Detect which cell encompasses the target text, then output its [X, Y] center coordinate. 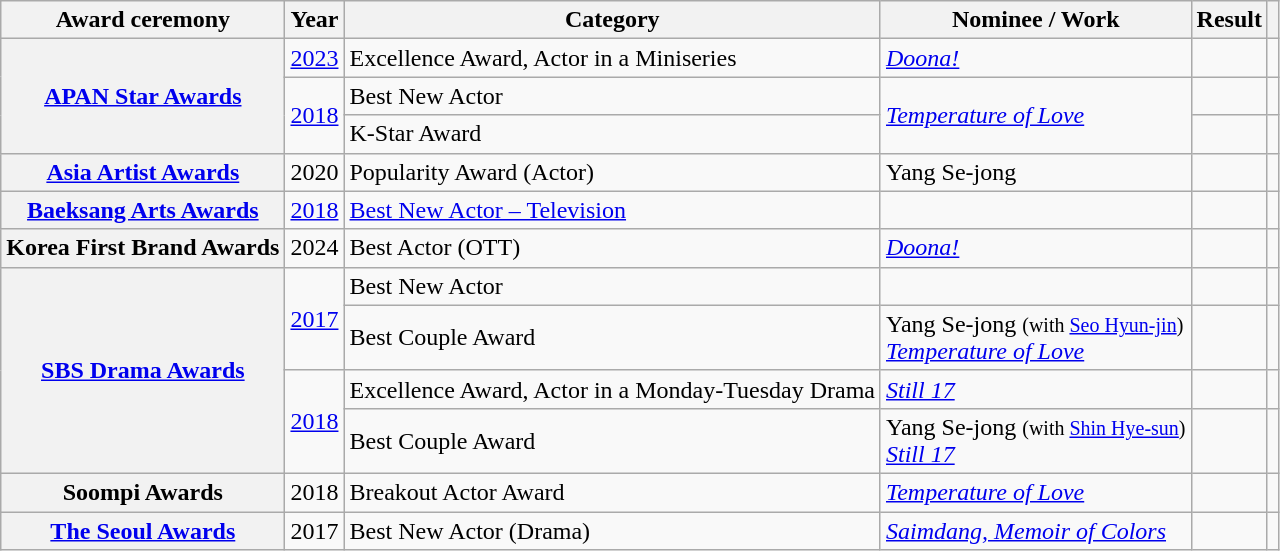
Best Actor (OTT) [612, 248]
Soompi Awards [143, 492]
Best New Actor – Television [612, 210]
Year [314, 20]
Excellence Award, Actor in a Miniseries [612, 58]
APAN Star Awards [143, 96]
Popularity Award (Actor) [612, 172]
Yang Se-jong (with Shin Hye-sun)Still 17 [1036, 440]
2024 [314, 248]
Yang Se-jong [1036, 172]
Award ceremony [143, 20]
Breakout Actor Award [612, 492]
2023 [314, 58]
Excellence Award, Actor in a Monday-Tuesday Drama [612, 389]
Result [1229, 20]
Saimdang, Memoir of Colors [1036, 531]
SBS Drama Awards [143, 370]
Korea First Brand Awards [143, 248]
K-Star Award [612, 134]
Best New Actor (Drama) [612, 531]
Baeksang Arts Awards [143, 210]
Still 17 [1036, 389]
Category [612, 20]
The Seoul Awards [143, 531]
Yang Se-jong (with Seo Hyun-jin)Temperature of Love [1036, 338]
2020 [314, 172]
Nominee / Work [1036, 20]
Asia Artist Awards [143, 172]
